Extract the (X, Y) coordinate from the center of the cell holding the provided text.  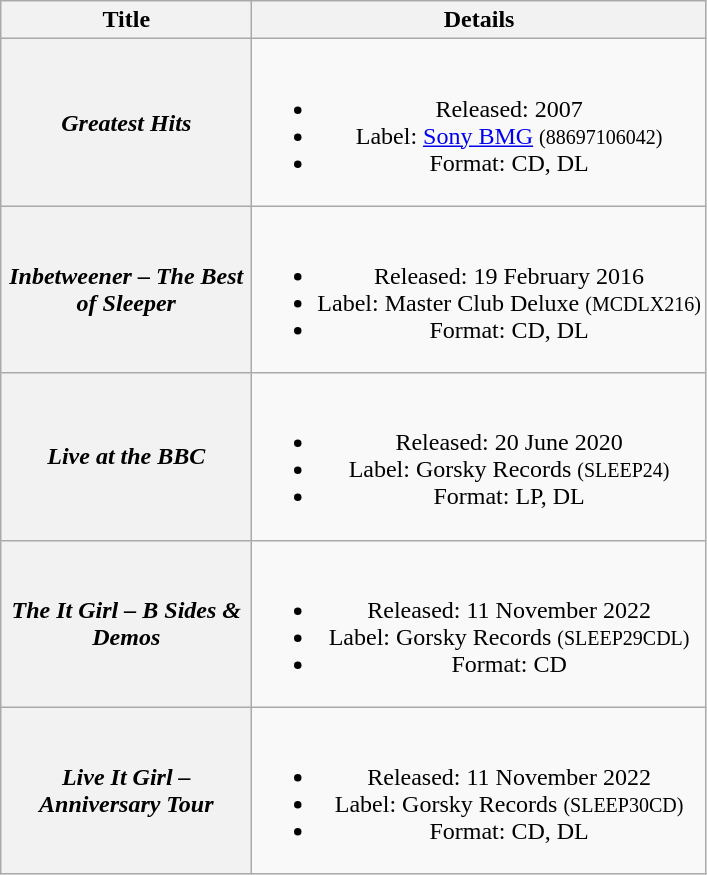
Released: 11 November 2022Label: Gorsky Records (SLEEP29CDL)Format: CD (480, 624)
Inbetweener – The Best of Sleeper (126, 290)
Released: 11 November 2022Label: Gorsky Records (SLEEP30CD)Format: CD, DL (480, 790)
Title (126, 20)
Released: 19 February 2016Label: Master Club Deluxe (MCDLX216)Format: CD, DL (480, 290)
Released: 20 June 2020Label: Gorsky Records (SLEEP24)Format: LP, DL (480, 456)
Live It Girl – Anniversary Tour (126, 790)
Details (480, 20)
The It Girl – B Sides & Demos (126, 624)
Live at the BBC (126, 456)
Released: 2007Label: Sony BMG (88697106042)Format: CD, DL (480, 122)
Greatest Hits (126, 122)
